Return the [X, Y] coordinate for the center point of the cell that contains the specified text.  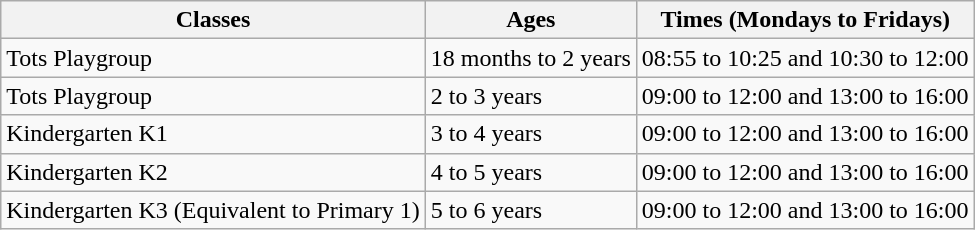
5 to 6 years [530, 210]
4 to 5 years [530, 172]
08:55 to 10:25 and 10:30 to 12:00 [805, 58]
2 to 3 years [530, 96]
Kindergarten K3 (Equivalent to Primary 1) [214, 210]
Times (Mondays to Fridays) [805, 20]
3 to 4 years [530, 134]
Kindergarten K1 [214, 134]
Ages [530, 20]
18 months to 2 years [530, 58]
Classes [214, 20]
Kindergarten K2 [214, 172]
